Capture the cell that displays the provided text and extract its [x, y] central coordinate. 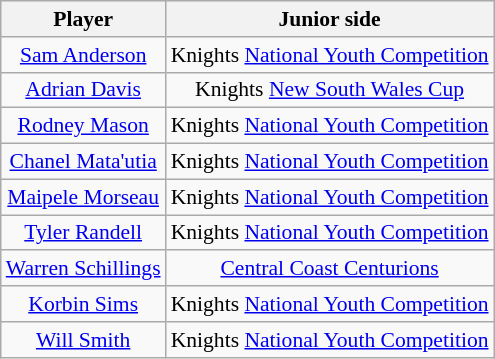
Tyler Randell [84, 233]
Warren Schillings [84, 269]
Will Smith [84, 340]
Chanel Mata'utia [84, 162]
Korbin Sims [84, 304]
Knights New South Wales Cup [330, 90]
Junior side [330, 19]
Rodney Mason [84, 126]
Central Coast Centurions [330, 269]
Sam Anderson [84, 55]
Player [84, 19]
Maipele Morseau [84, 197]
Adrian Davis [84, 90]
